For the text-containing cell, return its midpoint in [x, y] coordinate format. 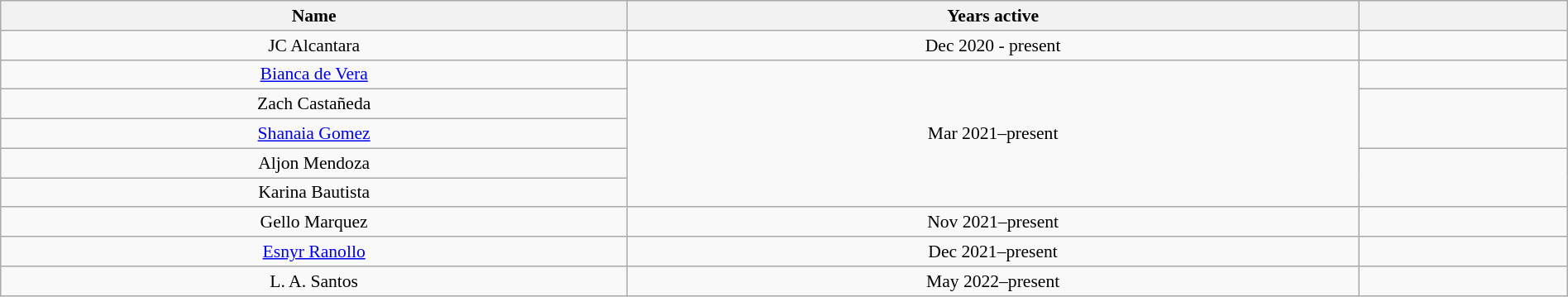
Mar 2021–present [993, 133]
Nov 2021–present [993, 223]
JC Alcantara [314, 46]
Dec 2020 - present [993, 46]
Zach Castañeda [314, 104]
Bianca de Vera [314, 74]
Karina Bautista [314, 193]
May 2022–present [993, 281]
Shanaia Gomez [314, 134]
Dec 2021–present [993, 251]
Years active [993, 16]
Name [314, 16]
Gello Marquez [314, 223]
L. A. Santos [314, 281]
Esnyr Ranollo [314, 251]
Aljon Mendoza [314, 163]
